Extract the [x, y] coordinate from the center of the cell holding the provided text.  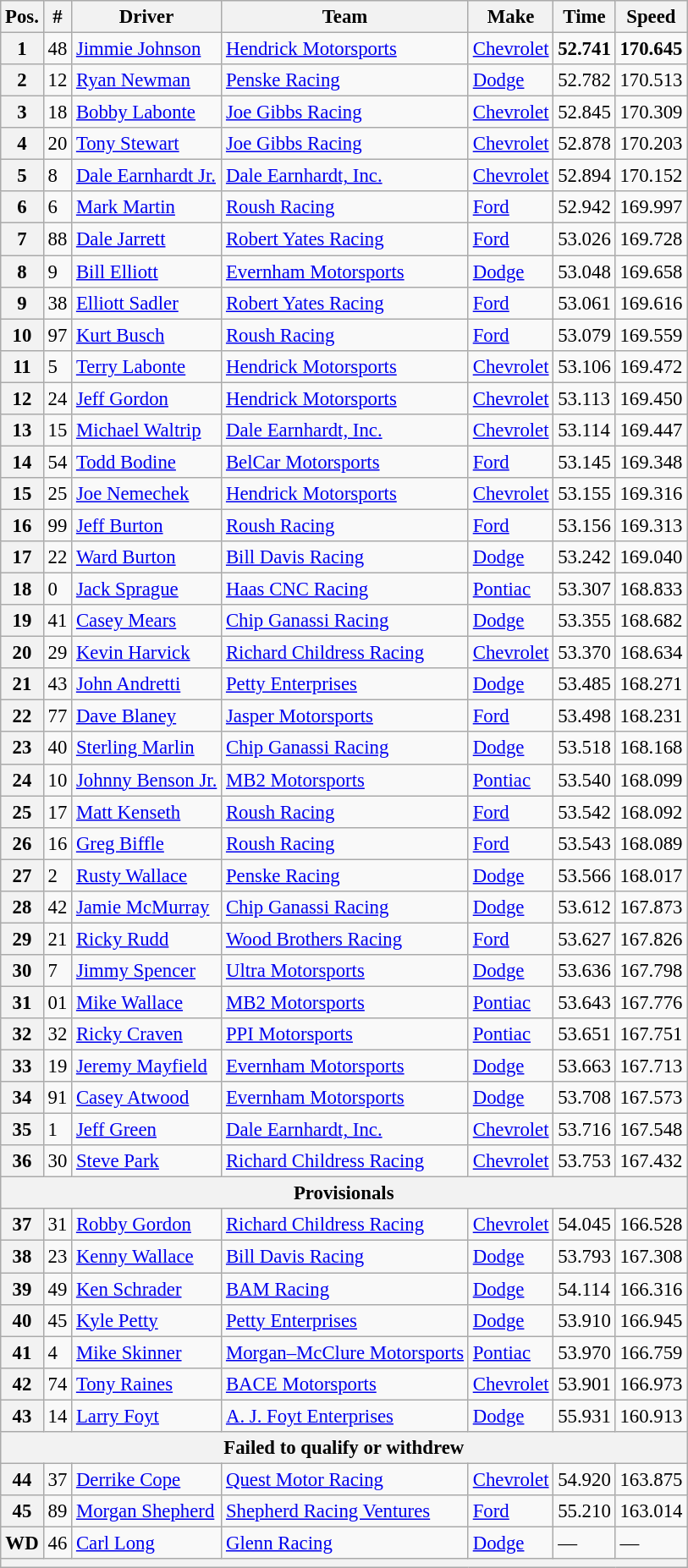
169.472 [652, 366]
Tony Raines [147, 1384]
168.017 [652, 875]
168.833 [652, 589]
BACE Motorsports [345, 1384]
167.776 [652, 1002]
Ricky Rudd [147, 939]
53.612 [584, 907]
Shepherd Racing Ventures [345, 1511]
Speed [652, 17]
Ryan Newman [147, 80]
11 [22, 366]
Ward Burton [147, 557]
168.682 [652, 621]
Quest Motor Racing [345, 1479]
89 [58, 1511]
Jasper Motorsports [345, 716]
53.026 [584, 239]
Johnny Benson Jr. [147, 780]
Glenn Racing [345, 1543]
169.728 [652, 239]
169.313 [652, 525]
Robby Gordon [147, 1225]
53.716 [584, 1130]
Dale Jarrett [147, 239]
Ricky Craven [147, 1034]
169.997 [652, 207]
166.945 [652, 1320]
48 [58, 49]
53.518 [584, 748]
168.092 [652, 812]
A. J. Foyt Enterprises [345, 1416]
Terry Labonte [147, 366]
53.753 [584, 1161]
53.370 [584, 653]
BAM Racing [345, 1289]
33 [22, 1066]
Jeff Burton [147, 525]
53.498 [584, 716]
36 [22, 1161]
54.045 [584, 1225]
34 [22, 1098]
166.973 [652, 1384]
167.713 [652, 1066]
97 [58, 335]
Time [584, 17]
53.901 [584, 1384]
Derrike Cope [147, 1479]
53.543 [584, 843]
Failed to qualify or withdrew [344, 1448]
Mike Wallace [147, 1002]
Morgan Shepherd [147, 1511]
168.271 [652, 684]
160.913 [652, 1416]
170.513 [652, 80]
167.798 [652, 971]
167.873 [652, 907]
Pos. [22, 17]
Mike Skinner [147, 1352]
Morgan–McClure Motorsports [345, 1352]
168.089 [652, 843]
168.231 [652, 716]
166.759 [652, 1352]
52.845 [584, 112]
166.316 [652, 1289]
170.309 [652, 112]
52.894 [584, 176]
Dave Blaney [147, 716]
Casey Atwood [147, 1098]
# [58, 17]
52.741 [584, 49]
169.559 [652, 335]
170.152 [652, 176]
167.432 [652, 1161]
54.114 [584, 1289]
53.155 [584, 494]
53.061 [584, 303]
01 [58, 1002]
Dale Earnhardt Jr. [147, 176]
35 [22, 1130]
170.645 [652, 49]
PPI Motorsports [345, 1034]
Jack Sprague [147, 589]
Team [345, 17]
39 [22, 1289]
168.099 [652, 780]
Provisionals [344, 1193]
Michael Waltrip [147, 430]
53.970 [584, 1352]
Haas CNC Racing [345, 589]
Casey Mears [147, 621]
53.048 [584, 271]
167.573 [652, 1098]
53.643 [584, 1002]
Greg Biffle [147, 843]
Elliott Sadler [147, 303]
53.542 [584, 812]
53.106 [584, 366]
53.651 [584, 1034]
53.910 [584, 1320]
53.627 [584, 939]
Jamie McMurray [147, 907]
Jeremy Mayfield [147, 1066]
46 [58, 1543]
53.636 [584, 971]
53.114 [584, 430]
Sterling Marlin [147, 748]
Jeff Green [147, 1130]
53.708 [584, 1098]
Tony Stewart [147, 144]
55.931 [584, 1416]
54 [58, 462]
163.014 [652, 1511]
53.540 [584, 780]
John Andretti [147, 684]
26 [22, 843]
170.203 [652, 144]
49 [58, 1289]
Jeff Gordon [147, 398]
3 [22, 112]
74 [58, 1384]
163.875 [652, 1479]
Rusty Wallace [147, 875]
52.942 [584, 207]
Ultra Motorsports [345, 971]
Wood Brothers Racing [345, 939]
168.634 [652, 653]
52.782 [584, 80]
Matt Kenseth [147, 812]
53.485 [584, 684]
Steve Park [147, 1161]
Kyle Petty [147, 1320]
169.616 [652, 303]
27 [22, 875]
0 [58, 589]
Make [510, 17]
168.168 [652, 748]
53.079 [584, 335]
54.920 [584, 1479]
Kenny Wallace [147, 1257]
13 [22, 430]
BelCar Motorsports [345, 462]
Kurt Busch [147, 335]
53.145 [584, 462]
Bill Elliott [147, 271]
169.040 [652, 557]
167.751 [652, 1034]
Jimmie Johnson [147, 49]
Bobby Labonte [147, 112]
Joe Nemechek [147, 494]
Todd Bodine [147, 462]
77 [58, 716]
Kevin Harvick [147, 653]
Larry Foyt [147, 1416]
53.355 [584, 621]
53.307 [584, 589]
53.793 [584, 1257]
44 [22, 1479]
53.663 [584, 1066]
166.528 [652, 1225]
53.156 [584, 525]
169.348 [652, 462]
WD [22, 1543]
52.878 [584, 144]
99 [58, 525]
169.447 [652, 430]
53.242 [584, 557]
28 [22, 907]
88 [58, 239]
167.826 [652, 939]
55.210 [584, 1511]
Mark Martin [147, 207]
Carl Long [147, 1543]
167.548 [652, 1130]
Ken Schrader [147, 1289]
91 [58, 1098]
Driver [147, 17]
Jimmy Spencer [147, 971]
53.113 [584, 398]
169.450 [652, 398]
169.316 [652, 494]
53.566 [584, 875]
167.308 [652, 1257]
169.658 [652, 271]
